Return (x, y) of the center of cell containing provided text 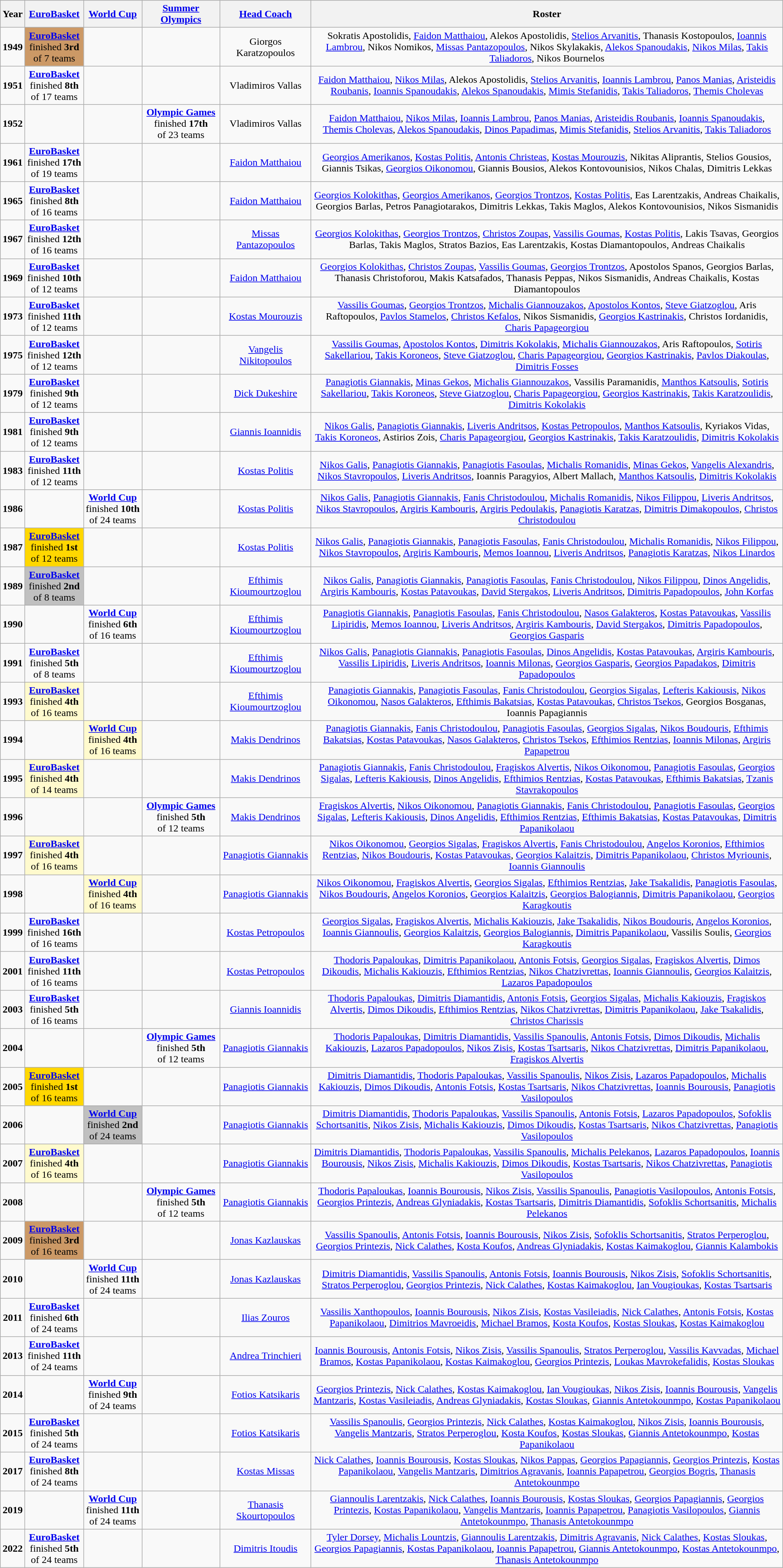
EuroBasket finished 11th of 24 teams (54, 1356)
2006 (13, 1125)
2010 (13, 1279)
Kostas Mourouzis (266, 316)
World Cup finished 2nd of 24 teams (113, 1125)
2015 (13, 1433)
EuroBasket finished 1st of 16 teams (54, 1087)
EuroBasket finished 12th of 12 teams (54, 355)
1990 (13, 624)
EuroBasket finished 3rd of 16 teams (54, 1241)
World Cup finished 6th of 16 teams (113, 624)
1979 (13, 393)
2011 (13, 1317)
1975 (13, 355)
EuroBasket finished 5th of 16 teams (54, 1009)
1986 (13, 509)
EuroBasket finished 12th of 16 teams (54, 239)
EuroBasket finished 1st of 12 teams (54, 547)
EuroBasket finished 4th of 14 teams (54, 778)
World Cup (113, 14)
EuroBasket finished 3rd of 7 teams (54, 47)
Ilias Zouros (266, 1317)
EuroBasket finished 10th of 12 teams (54, 278)
1989 (13, 586)
Summer Olympics (181, 14)
1951 (13, 85)
1969 (13, 278)
Dick Dukeshire (266, 393)
Dimitris Itoudis (266, 1548)
2007 (13, 1164)
2022 (13, 1548)
EuroBasket finished 8th of 16 teams (54, 201)
1952 (13, 124)
1997 (13, 855)
1991 (13, 663)
Andrea Trinchieri (266, 1356)
Missas Pantazopoulos (266, 239)
2013 (13, 1356)
Vangelis Nikitopoulos (266, 355)
1967 (13, 239)
2004 (13, 1048)
1995 (13, 778)
1965 (13, 201)
1973 (13, 316)
2019 (13, 1510)
2017 (13, 1471)
EuroBasket finished 8th of 24 teams (54, 1471)
Olympic Games finished 17th of 23 teams (181, 124)
2008 (13, 1202)
Head Coach (266, 14)
Kostas Missas (266, 1471)
1996 (13, 817)
1993 (13, 701)
2009 (13, 1241)
2005 (13, 1087)
Thanasis Skourtopoulos (266, 1510)
EuroBasket finished 17th of 19 teams (54, 162)
EuroBasket finished 6th of 24 teams (54, 1317)
1983 (13, 470)
Year (13, 14)
EuroBasket finished 8th of 17 teams (54, 85)
Roster (547, 14)
1998 (13, 894)
World Cup finished 10th of 24 teams (113, 509)
EuroBasket finished 5th of 8 teams (54, 663)
EuroBasket finished 11th of 16 teams (54, 971)
1961 (13, 162)
2003 (13, 1009)
EuroBasket (54, 14)
2001 (13, 971)
1987 (13, 547)
2014 (13, 1394)
EuroBasket finished 2nd of 8 teams (54, 586)
World Cup finished 9th of 24 teams (113, 1394)
1981 (13, 432)
EuroBasket finished 16th of 16 teams (54, 932)
1999 (13, 932)
Giorgos Karatzopoulos (266, 47)
1994 (13, 740)
1949 (13, 47)
